From the cell containing the given text, extract its center point as (x, y) coordinate. 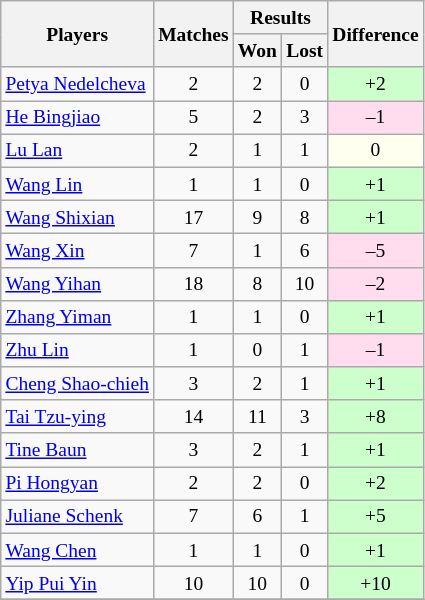
Cheng Shao-chieh (78, 384)
–2 (376, 284)
Zhang Yiman (78, 316)
Difference (376, 34)
Petya Nedelcheva (78, 84)
Lu Lan (78, 150)
He Bingjiao (78, 118)
Pi Hongyan (78, 484)
Wang Lin (78, 184)
Lost (305, 50)
11 (257, 416)
Tai Tzu-ying (78, 416)
+8 (376, 416)
Players (78, 34)
9 (257, 216)
Wang Xin (78, 250)
+10 (376, 584)
14 (194, 416)
5 (194, 118)
+5 (376, 516)
Wang Shixian (78, 216)
Wang Chen (78, 550)
Juliane Schenk (78, 516)
Yip Pui Yin (78, 584)
–5 (376, 250)
Tine Baun (78, 450)
Matches (194, 34)
Results (280, 18)
Won (257, 50)
17 (194, 216)
Wang Yihan (78, 284)
Zhu Lin (78, 350)
18 (194, 284)
